Pinpoint the cell where the given text exists, returning its [x, y] midpoint coordinate. 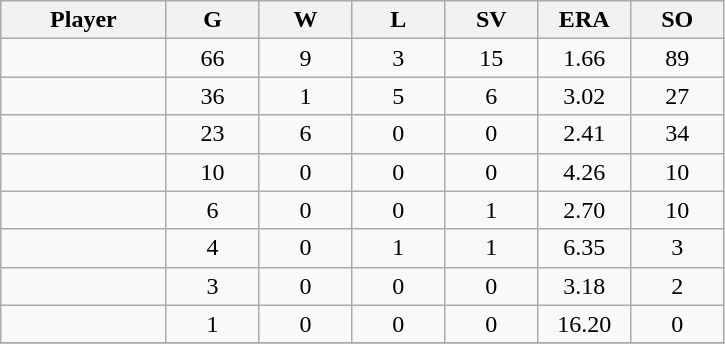
3.02 [584, 96]
2.41 [584, 134]
Player [84, 20]
3.18 [584, 286]
2.70 [584, 210]
W [306, 20]
1.66 [584, 58]
6.35 [584, 248]
4.26 [584, 172]
G [212, 20]
89 [678, 58]
SO [678, 20]
ERA [584, 20]
2 [678, 286]
15 [492, 58]
SV [492, 20]
16.20 [584, 324]
66 [212, 58]
5 [398, 96]
27 [678, 96]
23 [212, 134]
4 [212, 248]
9 [306, 58]
34 [678, 134]
L [398, 20]
36 [212, 96]
